Extract the (x, y) coordinate from the center of the cell holding the provided text.  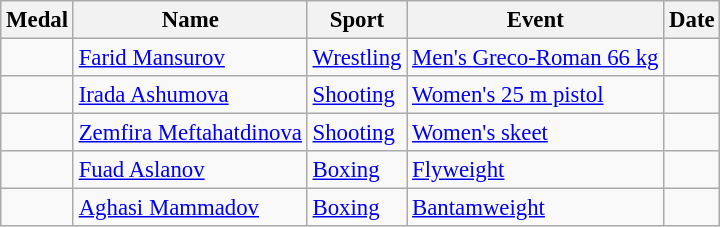
Fuad Aslanov (190, 170)
Men's Greco-Roman 66 kg (536, 58)
Women's skeet (536, 133)
Farid Mansurov (190, 58)
Aghasi Mammadov (190, 208)
Flyweight (536, 170)
Women's 25 m pistol (536, 95)
Event (536, 20)
Date (692, 20)
Medal (38, 20)
Zemfira Meftahatdinova (190, 133)
Wrestling (357, 58)
Irada Ashumova (190, 95)
Bantamweight (536, 208)
Name (190, 20)
Sport (357, 20)
